Capture the cell that displays the provided text and extract its [X, Y] central coordinate. 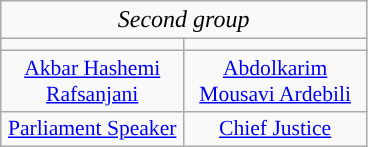
Akbar Hashemi Rafsanjani [92, 80]
Abdolkarim Mousavi Ardebili [276, 80]
Chief Justice [276, 129]
Second group [184, 20]
Parliament Speaker [92, 129]
